Identify which cell holds the provided text, then report its [x, y] central coordinate. 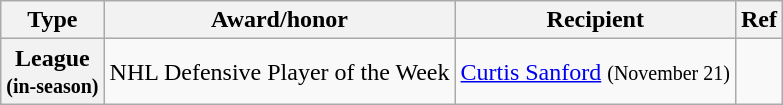
NHL Defensive Player of the Week [280, 72]
Award/honor [280, 20]
League(in-season) [52, 72]
Curtis Sanford (November 21) [595, 72]
Type [52, 20]
Recipient [595, 20]
Ref [758, 20]
